For the text-containing cell, return its midpoint in [x, y] coordinate format. 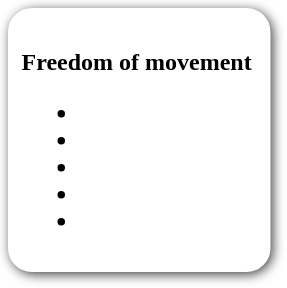
Freedom of movement [136, 140]
